For the text-containing cell, return its midpoint in [x, y] coordinate format. 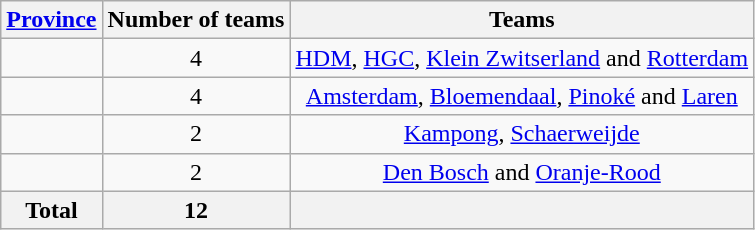
12 [196, 210]
Kampong, Schaerweijde [522, 134]
Amsterdam, Bloemendaal, Pinoké and Laren [522, 96]
HDM, HGC, Klein Zwitserland and Rotterdam [522, 58]
Teams [522, 20]
Total [52, 210]
Den Bosch and Oranje-Rood [522, 172]
Province [52, 20]
Number of teams [196, 20]
